Search for the cell housing the specified text and yield its [X, Y] center coordinate. 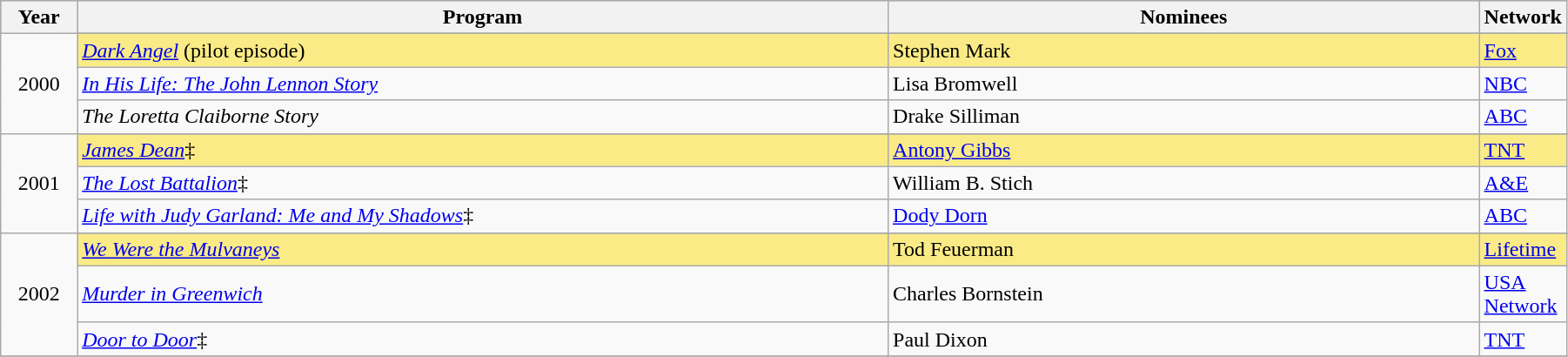
Dark Angel (pilot episode) [483, 51]
Life with Judy Garland: Me and My Shadows‡ [483, 216]
Lisa Bromwell [1184, 84]
Lifetime [1523, 249]
The Lost Battalion‡ [483, 183]
Murder in Greenwich [483, 294]
Charles Bornstein [1184, 294]
Dody Dorn [1184, 216]
NBC [1523, 84]
We Were the Mulvaneys [483, 249]
Door to Door‡ [483, 339]
William B. Stich [1184, 183]
USA Network [1523, 294]
Nominees [1184, 17]
2001 [39, 183]
Year [39, 17]
Tod Feuerman [1184, 249]
The Loretta Claiborne Story [483, 117]
Fox [1523, 51]
2002 [39, 294]
Stephen Mark [1184, 51]
2000 [39, 84]
Program [483, 17]
Network [1523, 17]
Antony Gibbs [1184, 150]
A&E [1523, 183]
Paul Dixon [1184, 339]
Drake Silliman [1184, 117]
James Dean‡ [483, 150]
In His Life: The John Lennon Story [483, 84]
